Provide the [x, y] coordinate of the cell's center where the given text is located.  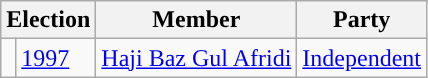
Member [196, 20]
Haji Baz Gul Afridi [196, 58]
1997 [56, 58]
Independent [362, 58]
Party [362, 20]
Election [48, 20]
